Extract the (x, y) coordinate from the center of the cell holding the provided text.  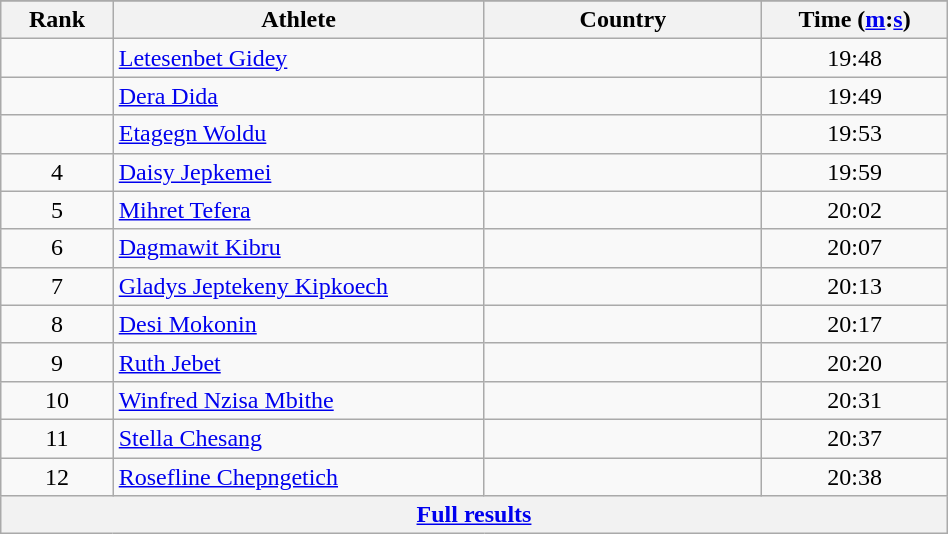
Daisy Jepkemei (298, 172)
4 (57, 172)
Rosefline Chepngetich (298, 477)
Etagegn Woldu (298, 134)
Desi Mokonin (298, 324)
20:02 (854, 210)
20:13 (854, 286)
Dagmawit Kibru (298, 248)
8 (57, 324)
Gladys Jeptekeny Kipkoech (298, 286)
20:38 (854, 477)
Winfred Nzisa Mbithe (298, 400)
Full results (474, 515)
6 (57, 248)
20:17 (854, 324)
19:53 (854, 134)
12 (57, 477)
20:31 (854, 400)
Mihret Tefera (298, 210)
Country (623, 20)
19:48 (854, 58)
Letesenbet Gidey (298, 58)
20:20 (854, 362)
10 (57, 400)
7 (57, 286)
9 (57, 362)
Time (m:s) (854, 20)
19:49 (854, 96)
Ruth Jebet (298, 362)
5 (57, 210)
Rank (57, 20)
Stella Chesang (298, 438)
11 (57, 438)
Dera Dida (298, 96)
20:07 (854, 248)
Athlete (298, 20)
19:59 (854, 172)
20:37 (854, 438)
